Scan for the cell matching the given text and deliver its (x, y) coordinate at center. 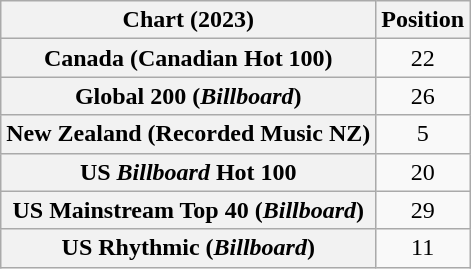
Global 200 (Billboard) (188, 96)
26 (423, 96)
22 (423, 58)
US Rhythmic (Billboard) (188, 248)
US Mainstream Top 40 (Billboard) (188, 210)
Chart (2023) (188, 20)
Position (423, 20)
New Zealand (Recorded Music NZ) (188, 134)
US Billboard Hot 100 (188, 172)
11 (423, 248)
20 (423, 172)
Canada (Canadian Hot 100) (188, 58)
29 (423, 210)
5 (423, 134)
